Find where the given text appears and provide that cell's center as [X, Y] coordinate. 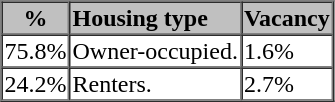
% [36, 18]
1.6% [287, 50]
Vacancy [287, 18]
75.8% [36, 50]
Owner-occupied. [154, 50]
Housing type [154, 18]
2.7% [287, 84]
Renters. [154, 84]
24.2% [36, 84]
